Pinpoint the cell where the given text exists, returning its [x, y] midpoint coordinate. 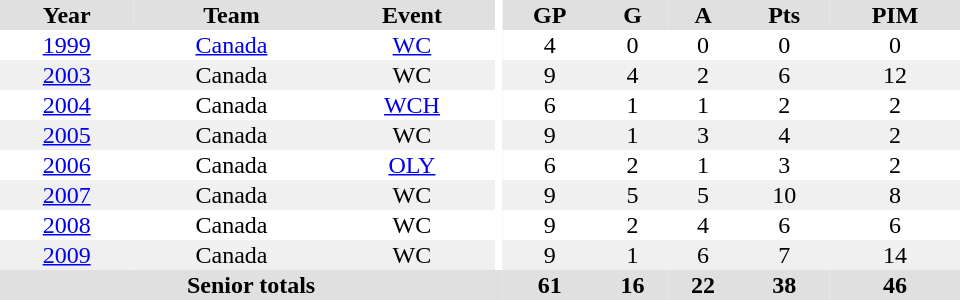
2005 [66, 135]
2006 [66, 165]
2009 [66, 255]
22 [704, 285]
2007 [66, 195]
1999 [66, 45]
7 [784, 255]
OLY [412, 165]
Senior totals [251, 285]
38 [784, 285]
Team [231, 15]
12 [895, 75]
2004 [66, 105]
G [632, 15]
A [704, 15]
16 [632, 285]
10 [784, 195]
Event [412, 15]
46 [895, 285]
8 [895, 195]
2003 [66, 75]
61 [550, 285]
WCH [412, 105]
Year [66, 15]
GP [550, 15]
2008 [66, 225]
PIM [895, 15]
Pts [784, 15]
14 [895, 255]
